Search for the cell housing the specified text and yield its (X, Y) center coordinate. 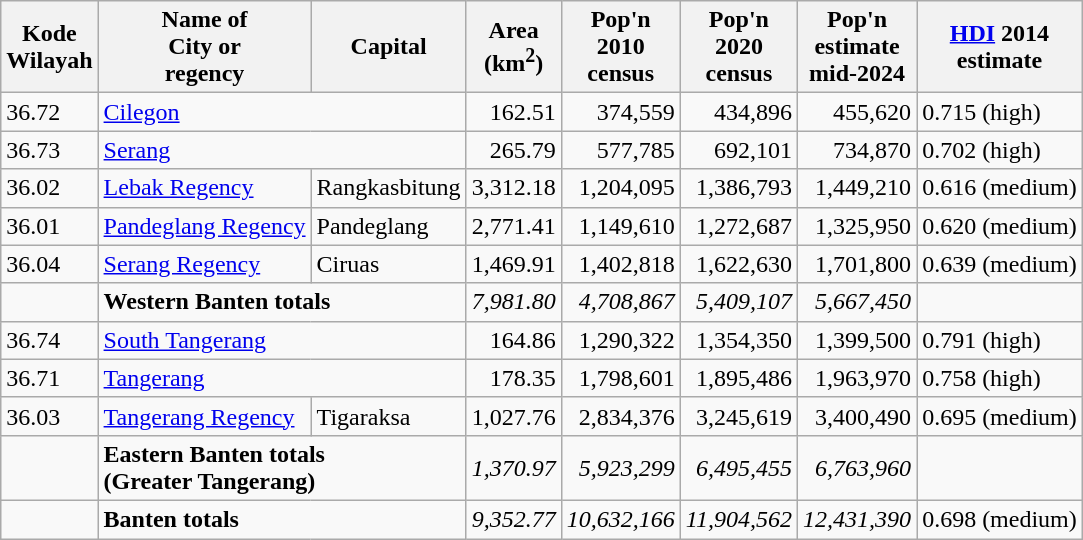
12,431,390 (858, 519)
Eastern Banten totals(Greater Tangerang) (282, 468)
9,352.77 (514, 519)
36.71 (50, 378)
South Tangerang (282, 340)
1,149,610 (620, 226)
7,981.80 (514, 302)
1,701,800 (858, 264)
Serang (282, 150)
Banten totals (282, 519)
Cilegon (282, 112)
Pop'nestimatemid-2024 (858, 47)
Tigaraksa (388, 416)
1,386,793 (738, 188)
0.695 (medium) (1000, 416)
Pandeglang Regency (204, 226)
Ciruas (388, 264)
4,708,867 (620, 302)
HDI 2014 estimate (1000, 47)
6,763,960 (858, 468)
36.01 (50, 226)
1,399,500 (858, 340)
374,559 (620, 112)
1,272,687 (738, 226)
164.86 (514, 340)
0.791 (high) (1000, 340)
36.04 (50, 264)
1,963,970 (858, 378)
0.620 (medium) (1000, 226)
162.51 (514, 112)
0.758 (high) (1000, 378)
36.73 (50, 150)
Lebak Regency (204, 188)
5,409,107 (738, 302)
1,622,630 (738, 264)
1,449,210 (858, 188)
KodeWilayah (50, 47)
265.79 (514, 150)
Western Banten totals (282, 302)
734,870 (858, 150)
Area (km2) (514, 47)
0.639 (medium) (1000, 264)
1,370.97 (514, 468)
36.02 (50, 188)
0.698 (medium) (1000, 519)
692,101 (738, 150)
1,895,486 (738, 378)
1,027.76 (514, 416)
10,632,166 (620, 519)
1,354,350 (738, 340)
0.702 (high) (1000, 150)
5,923,299 (620, 468)
Pandeglang (388, 226)
1,325,950 (858, 226)
178.35 (514, 378)
Rangkasbitung (388, 188)
Tangerang Regency (204, 416)
Capital (388, 47)
Name ofCity orregency (204, 47)
3,400,490 (858, 416)
36.72 (50, 112)
Serang Regency (204, 264)
5,667,450 (858, 302)
36.74 (50, 340)
434,896 (738, 112)
36.03 (50, 416)
0.616 (medium) (1000, 188)
3,245,619 (738, 416)
Pop'n2020census (738, 47)
0.715 (high) (1000, 112)
11,904,562 (738, 519)
1,469.91 (514, 264)
2,834,376 (620, 416)
Pop'n2010census (620, 47)
3,312.18 (514, 188)
1,204,095 (620, 188)
1,290,322 (620, 340)
Tangerang (282, 378)
1,402,818 (620, 264)
2,771.41 (514, 226)
455,620 (858, 112)
6,495,455 (738, 468)
1,798,601 (620, 378)
577,785 (620, 150)
